Find where the given text appears and provide that cell's center as (X, Y) coordinate. 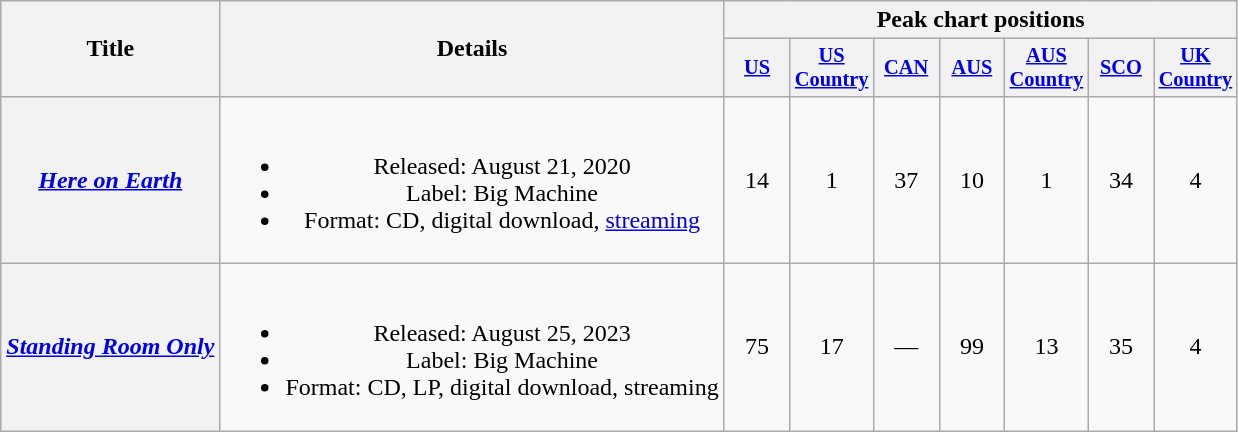
CAN (906, 68)
Title (110, 49)
37 (906, 180)
US (757, 68)
Standing Room Only (110, 348)
Peak chart positions (980, 20)
17 (832, 348)
US Country (832, 68)
14 (757, 180)
Details (472, 49)
10 (972, 180)
Here on Earth (110, 180)
AUS Country (1046, 68)
35 (1121, 348)
75 (757, 348)
SCO (1121, 68)
34 (1121, 180)
13 (1046, 348)
AUS (972, 68)
99 (972, 348)
UK Country (1196, 68)
— (906, 348)
Released: August 21, 2020Label: Big MachineFormat: CD, digital download, streaming (472, 180)
Released: August 25, 2023Label: Big MachineFormat: CD, LP, digital download, streaming (472, 348)
